From the cell containing the given text, extract its center point as (X, Y) coordinate. 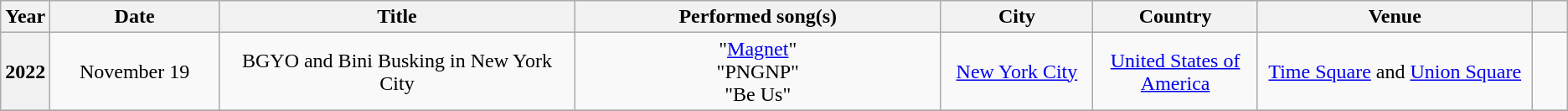
New York City (1017, 71)
2022 (25, 71)
"Magnet" "PNGNP" "Be Us" (758, 71)
City (1017, 17)
Performed song(s) (758, 17)
Venue (1395, 17)
Country (1175, 17)
Date (135, 17)
Title (397, 17)
BGYO and Bini Busking in New York City (397, 71)
United States of America (1175, 71)
Time Square and Union Square (1395, 71)
Year (25, 17)
November 19 (135, 71)
